Capture the cell that displays the provided text and extract its (x, y) central coordinate. 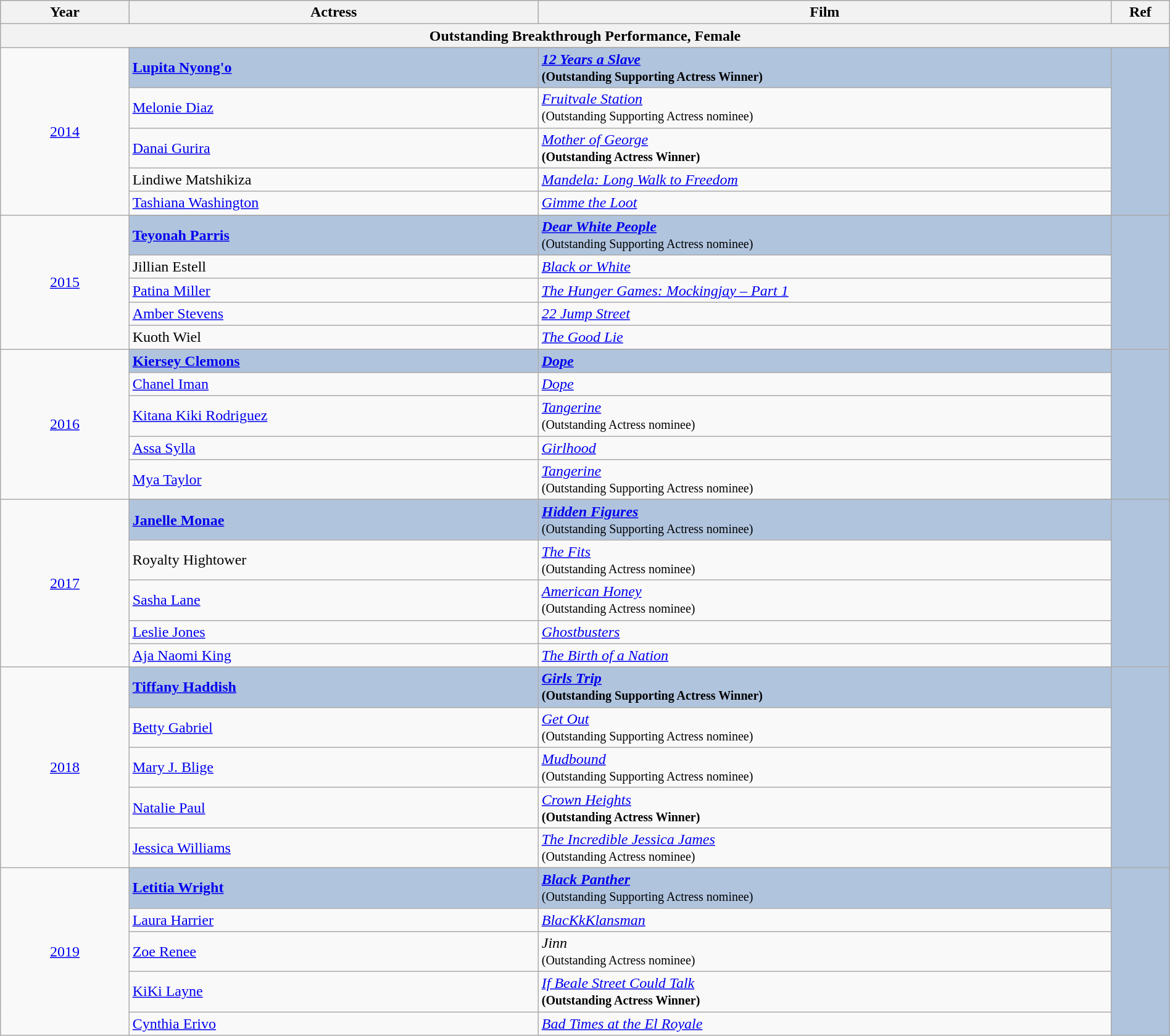
Kuoth Wiel (333, 337)
Ref (1140, 12)
Actress (333, 12)
Sasha Lane (333, 600)
Janelle Monae (333, 520)
The Good Lie (824, 337)
If Beale Street Could Talk (Outstanding Actress Winner) (824, 992)
Black Panther (Outstanding Supporting Actress nominee) (824, 887)
Tashiana Washington (333, 203)
Mudbound (Outstanding Supporting Actress nominee) (824, 768)
Teyonah Parris (333, 234)
Tiffany Haddish (333, 687)
Natalie Paul (333, 807)
2017 (65, 584)
Assa Sylla (333, 448)
Betty Gabriel (333, 727)
Ghostbusters (824, 632)
Hidden Figures (Outstanding Supporting Actress nominee) (824, 520)
The Birth of a Nation (824, 655)
Royalty Hightower (333, 560)
Letitia Wright (333, 887)
Tangerine (Outstanding Actress nominee) (824, 416)
Lupita Nyong'o (333, 68)
Patina Miller (333, 290)
Outstanding Breakthrough Performance, Female (585, 36)
Mandela: Long Walk to Freedom (824, 180)
2016 (65, 425)
Melonie Diaz (333, 107)
Bad Times at the El Royale (824, 1024)
Get Out (Outstanding Supporting Actress nominee) (824, 727)
Girls Trip (Outstanding Supporting Actress Winner) (824, 687)
Cynthia Erivo (333, 1024)
Crown Heights (Outstanding Actress Winner) (824, 807)
Danai Gurira (333, 148)
Kiersey Clemons (333, 361)
Lindiwe Matshikiza (333, 180)
The Incredible Jessica James (Outstanding Actress nominee) (824, 848)
Girlhood (824, 448)
12 Years a Slave (Outstanding Supporting Actress Winner) (824, 68)
Jinn (Outstanding Actress nominee) (824, 951)
22 Jump Street (824, 313)
Zoe Renee (333, 951)
Film (824, 12)
Chanel Iman (333, 384)
Mother of George (Outstanding Actress Winner) (824, 148)
KiKi Layne (333, 992)
Black or White (824, 267)
Amber Stevens (333, 313)
Gimme the Loot (824, 203)
Jillian Estell (333, 267)
Jessica Williams (333, 848)
BlacKkKlansman (824, 920)
2018 (65, 768)
Leslie Jones (333, 632)
2019 (65, 951)
2015 (65, 281)
Tangerine (Outstanding Supporting Actress nominee) (824, 480)
Kitana Kiki Rodriguez (333, 416)
Dear White People (Outstanding Supporting Actress nominee) (824, 234)
Laura Harrier (333, 920)
The Fits (Outstanding Actress nominee) (824, 560)
American Honey (Outstanding Actress nominee) (824, 600)
The Hunger Games: Mockingjay – Part 1 (824, 290)
Aja Naomi King (333, 655)
Fruitvale Station (Outstanding Supporting Actress nominee) (824, 107)
2014 (65, 131)
Mary J. Blige (333, 768)
Mya Taylor (333, 480)
Year (65, 12)
